From the cell containing the given text, extract its center point as [x, y] coordinate. 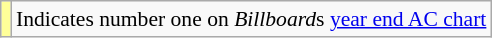
Indicates number one on Billboards year end AC chart [252, 19]
